Locate the cell with the specified text and output its (X, Y) center coordinate. 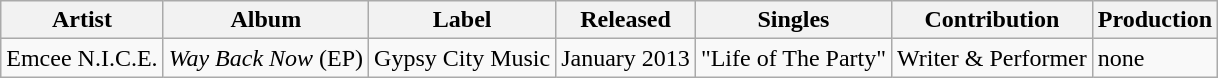
Emcee N.I.C.E. (82, 58)
Writer & Performer (992, 58)
Released (626, 20)
Label (462, 20)
Contribution (992, 20)
none (1154, 58)
Singles (793, 20)
Way Back Now (EP) (266, 58)
"Life of The Party" (793, 58)
Artist (82, 20)
Production (1154, 20)
January 2013 (626, 58)
Album (266, 20)
Gypsy City Music (462, 58)
